Extract the [X, Y] coordinate from the center of the cell holding the provided text.  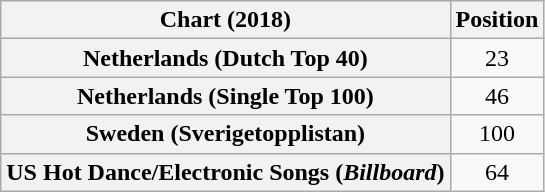
Netherlands (Dutch Top 40) [226, 58]
64 [497, 172]
Netherlands (Single Top 100) [226, 96]
Chart (2018) [226, 20]
100 [497, 134]
23 [497, 58]
US Hot Dance/Electronic Songs (Billboard) [226, 172]
46 [497, 96]
Position [497, 20]
Sweden (Sverigetopplistan) [226, 134]
